Search for the cell housing the specified text and yield its (x, y) center coordinate. 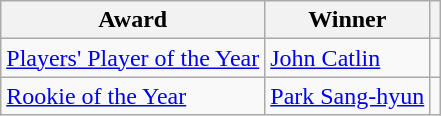
Award (133, 20)
Park Sang-hyun (348, 96)
John Catlin (348, 58)
Rookie of the Year (133, 96)
Players' Player of the Year (133, 58)
Winner (348, 20)
